Return the [X, Y] coordinate for the center point of the cell that contains the specified text.  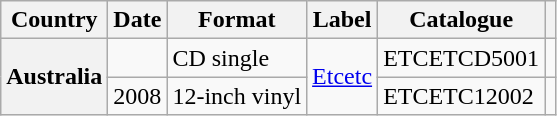
Format [237, 20]
Etcetc [342, 77]
ETCETCD5001 [462, 58]
Date [138, 20]
ETCETC12002 [462, 96]
Country [54, 20]
Label [342, 20]
Australia [54, 77]
2008 [138, 96]
Catalogue [462, 20]
12-inch vinyl [237, 96]
CD single [237, 58]
